From the cell containing the given text, extract its center point as [x, y] coordinate. 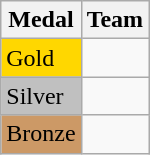
Medal [41, 20]
Bronze [41, 134]
Team [115, 20]
Gold [41, 58]
Silver [41, 96]
